Scan for the cell matching the given text and deliver its (x, y) coordinate at center. 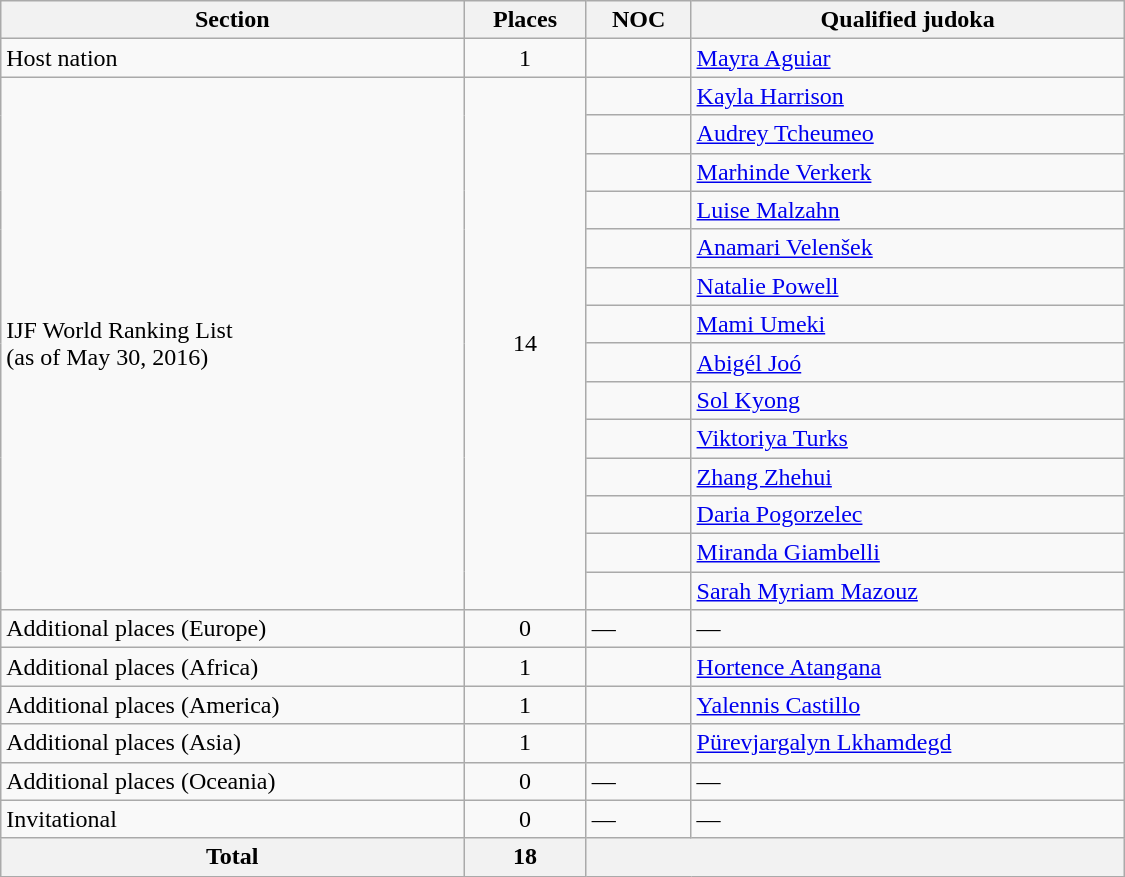
NOC (638, 20)
Pürevjargalyn Lkhamdegd (908, 743)
Additional places (Europe) (232, 629)
14 (525, 344)
Sarah Myriam Mazouz (908, 591)
Mami Umeki (908, 324)
Daria Pogorzelec (908, 515)
Kayla Harrison (908, 96)
Host nation (232, 58)
IJF World Ranking List(as of May 30, 2016) (232, 344)
Sol Kyong (908, 400)
18 (525, 857)
Total (232, 857)
Zhang Zhehui (908, 477)
Section (232, 20)
Mayra Aguiar (908, 58)
Additional places (Asia) (232, 743)
Audrey Tcheumeo (908, 134)
Hortence Atangana (908, 667)
Anamari Velenšek (908, 248)
Yalennis Castillo (908, 705)
Qualified judoka (908, 20)
Additional places (Oceania) (232, 781)
Abigél Joó (908, 362)
Invitational (232, 819)
Viktoriya Turks (908, 438)
Additional places (Africa) (232, 667)
Additional places (America) (232, 705)
Natalie Powell (908, 286)
Marhinde Verkerk (908, 172)
Luise Malzahn (908, 210)
Miranda Giambelli (908, 553)
Places (525, 20)
